Extract the [x, y] coordinate from the center of the cell holding the provided text.  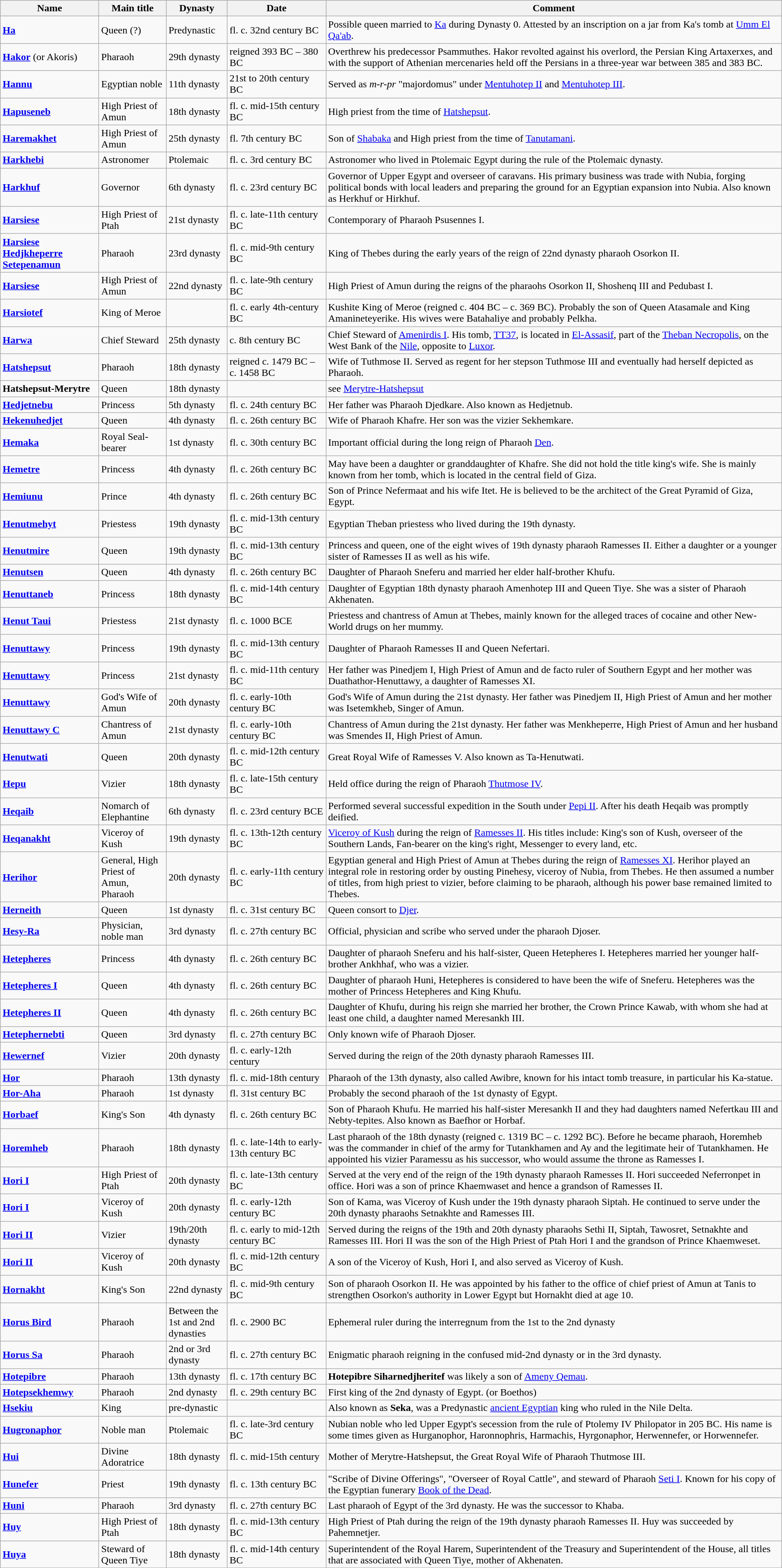
Between the 1st and 2nd dynasties [197, 1322]
Horbaef [50, 1114]
Herihor [50, 877]
Hor-Aha [50, 1093]
Horemheb [50, 1148]
Hemetre [50, 469]
King of Meroe [133, 312]
Hetepheres II [50, 1012]
Noble man [133, 1429]
Queen (?) [133, 30]
Divine Adoratrice [133, 1457]
fl. c. 2900 BC [277, 1322]
Hotepibre [50, 1376]
29th dynasty [197, 57]
Hsekiu [50, 1408]
fl. c. late-3rd century BC [277, 1429]
Huni [50, 1505]
fl. c. 13th century BC [277, 1484]
High Priest of Amun during the reigns of the pharaohs Osorkon II, Shoshenq III and Pedubast I. [554, 286]
Hatshepsut [50, 368]
Chief Steward [133, 340]
Daughter of pharaoh Huni, Hetepheres is considered to have been the wife of Sneferu. Hetepheres was the mother of Princess Hetepheres and King Khufu. [554, 986]
Hepu [50, 784]
fl. c. mid-15th century [277, 1457]
fl. c. late-9th century BC [277, 286]
Hemaka [50, 442]
Hatshepsut-Merytre [50, 389]
Possible queen married to Ka during Dynasty 0. Attested by an inscription on a jar from Ka's tomb at Umm El Qa'ab. [554, 30]
God's Wife of Amun [133, 703]
Henutmehyt [50, 524]
God's Wife of Amun during the 21st dynasty. Her father was Pinedjem II, High Priest of Amun and her mother was Isetemkheb, Singer of Amun. [554, 703]
5th dynasty [197, 405]
fl. c. 31st century BC [277, 910]
Astronomer [133, 160]
Steward of Queen Tiye [133, 1554]
Harwa [50, 340]
Hedjetnebu [50, 405]
Hotepsekhemwy [50, 1392]
fl. c. 32nd century BC [277, 30]
Great Royal Wife of Ramesses V. Also known as Ta-Henutwati. [554, 757]
Horus Sa [50, 1355]
Hor [50, 1077]
fl. c. 23rd century BC [277, 187]
fl. c. 23rd century BCE [277, 811]
Huy [50, 1527]
Henut Taui [50, 621]
Last pharaoh of Egypt of the 3rd dynasty. He was the successor to Khaba. [554, 1505]
Hapuseneb [50, 111]
King [133, 1408]
Haremakhet [50, 139]
2nd dynasty [197, 1392]
Henuttawy C [50, 729]
Astronomer who lived in Ptolemaic Egypt during the rule of the Ptolemaic dynasty. [554, 160]
Performed several successful expedition in the South under Pepi II. After his death Heqaib was promptly deified. [554, 811]
fl. c. late-11th century BC [277, 220]
fl. c. 24th century BC [277, 405]
Wife of Pharaoh Khafre. Her son was the vizier Sekhemkare. [554, 421]
fl. c. mid-18th century [277, 1077]
fl. c. late-15th century BC [277, 784]
Harkhuf [50, 187]
fl. c. 3rd century BC [277, 160]
Horus Bird [50, 1322]
fl. c. 13th-12th century BC [277, 839]
Main title [133, 8]
Hetephernebti [50, 1034]
Ephemeral ruler during the interregnum from the 1st to the 2nd dynasty [554, 1322]
Served as m-r-pr "majordomus" under Mentuhotep II and Mentuhotep III. [554, 84]
reigned 393 BC – 380 BC [277, 57]
Hakor (or Akoris) [50, 57]
Heqaib [50, 811]
Name [50, 8]
Ha [50, 30]
Heqanakht [50, 839]
2nd or 3rd dynasty [197, 1355]
reigned c. 1479 BC – c. 1458 BC [277, 368]
Harsiese Hedjkheperre Setepenamun [50, 253]
Herneith [50, 910]
Chantress of Amun [133, 729]
Official, physician and scribe who served under the pharaoh Djoser. [554, 931]
Physician, noble man [133, 931]
Wife of Tuthmose II. Served as regent for her stepson Tuthmose III and eventually had herself depicted as Pharaoh. [554, 368]
Predynastic [197, 30]
Hornakht [50, 1289]
fl. c. 29th century BC [277, 1392]
Dynasty [197, 8]
Huya [50, 1554]
Priest [133, 1484]
Her father was Pharaoh Djedkare. Also known as Hedjetnub. [554, 405]
fl. c. early to mid-12th century BC [277, 1235]
Hugronaphor [50, 1429]
Hetepheres [50, 958]
fl. c. mid-11th century BC [277, 675]
Pharaoh of the 13th dynasty, also called Awibre, known for his intact tomb treasure, in particular his Ka-statue. [554, 1077]
Priestess and chantress of Amun at Thebes, mainly known for the alleged traces of cocaine and other New-World drugs on her mummy. [554, 621]
Comment [554, 8]
King of Thebes during the early years of the reign of 22nd dynasty pharaoh Osorkon II. [554, 253]
Probably the second pharaoh of the 1st dynasty of Egypt. [554, 1093]
General, High Priest of Amun, Pharaoh [133, 877]
Hunefer [50, 1484]
Important official during the long reign of Pharaoh Den. [554, 442]
Royal Seal-bearer [133, 442]
fl. c. 30th century BC [277, 442]
Hetepheres I [50, 986]
Hannu [50, 84]
Daughter of Pharaoh Sneferu and married her elder half-brother Khufu. [554, 572]
21st to 20th century BC [277, 84]
Son of Prince Nefermaat and his wife Itet. He is believed to be the architect of the Great Pyramid of Giza, Egypt. [554, 496]
Contemporary of Pharaoh Psusennes I. [554, 220]
pre-dynastic [197, 1408]
fl. 7th century BC [277, 139]
Daughter of Pharaoh Ramesses II and Queen Nefertari. [554, 648]
fl. c. 17th century BC [277, 1376]
Harkhebi [50, 160]
23rd dynasty [197, 253]
c. 8th century BC [277, 340]
Enigmatic pharaoh reigning in the confused mid-2nd dynasty or in the 3rd dynasty. [554, 1355]
fl. c. 1000 BCE [277, 621]
Daughter of Egyptian 18th dynasty pharaoh Amenhotep III and Queen Tiye. She was a sister of Pharaoh Akhenaten. [554, 594]
Daughter of pharaoh Sneferu and his half-sister, Queen Hetepheres I. Hetepheres married her younger half-brother Ankhhaf, who was a vizier. [554, 958]
fl. c. early-12th century BC [277, 1208]
Date [277, 8]
Egyptian noble [133, 84]
Prince [133, 496]
11th dynasty [197, 84]
Henuttaneb [50, 594]
fl. 31st century BC [277, 1093]
Son of Shabaka and High priest from the time of Tanutamani. [554, 139]
Hewernef [50, 1056]
Also known as Seka, was a Predynastic ancient Egyptian king who ruled in the Nile Delta. [554, 1408]
Henutmire [50, 551]
High priest from the time of Hatshepsut. [554, 111]
fl. c. mid-15th century BC [277, 111]
fl. c. early-11th century BC [277, 877]
Egyptian Theban priestess who lived during the 19th dynasty. [554, 524]
Harsiotef [50, 312]
Nomarch of Elephantine [133, 811]
fl. c. late-13th century BC [277, 1180]
Henutwati [50, 757]
Held office during the reign of Pharaoh Thutmose IV. [554, 784]
fl. c. late-14th to early-13th century BC [277, 1148]
Hui [50, 1457]
High Priest of Ptah during the reign of the 19th dynasty pharaoh Ramesses II. Huy was succeeded by Pahemnetjer. [554, 1527]
Governor [133, 187]
19th/20th dynasty [197, 1235]
see Merytre-Hatshepsut [554, 389]
Served during the reign of the 20th dynasty pharaoh Ramesses III. [554, 1056]
Hotepibre Siharnedjheritef was likely a son of Ameny Qemau. [554, 1376]
Hesy-Ra [50, 931]
Chantress of Amun during the 21st dynasty. Her father was Menkheperre, High Priest of Amun and her husband was Smendes II, High Priest of Amun. [554, 729]
Hemiunu [50, 496]
Henutsen [50, 572]
Queen consort to Djer. [554, 910]
Mother of Merytre-Hatshepsut, the Great Royal Wife of Pharaoh Thutmose III. [554, 1457]
fl. c. early 4th-century BC [277, 312]
Hekenuhedjet [50, 421]
Only known wife of Pharaoh Djoser. [554, 1034]
First king of the 2nd dynasty of Egypt. (or Boethos) [554, 1392]
A son of the Viceroy of Kush, Hori I, and also served as Viceroy of Kush. [554, 1262]
fl. c. early-12th century [277, 1056]
